Detect which cell encompasses the target text, then output its (X, Y) center coordinate. 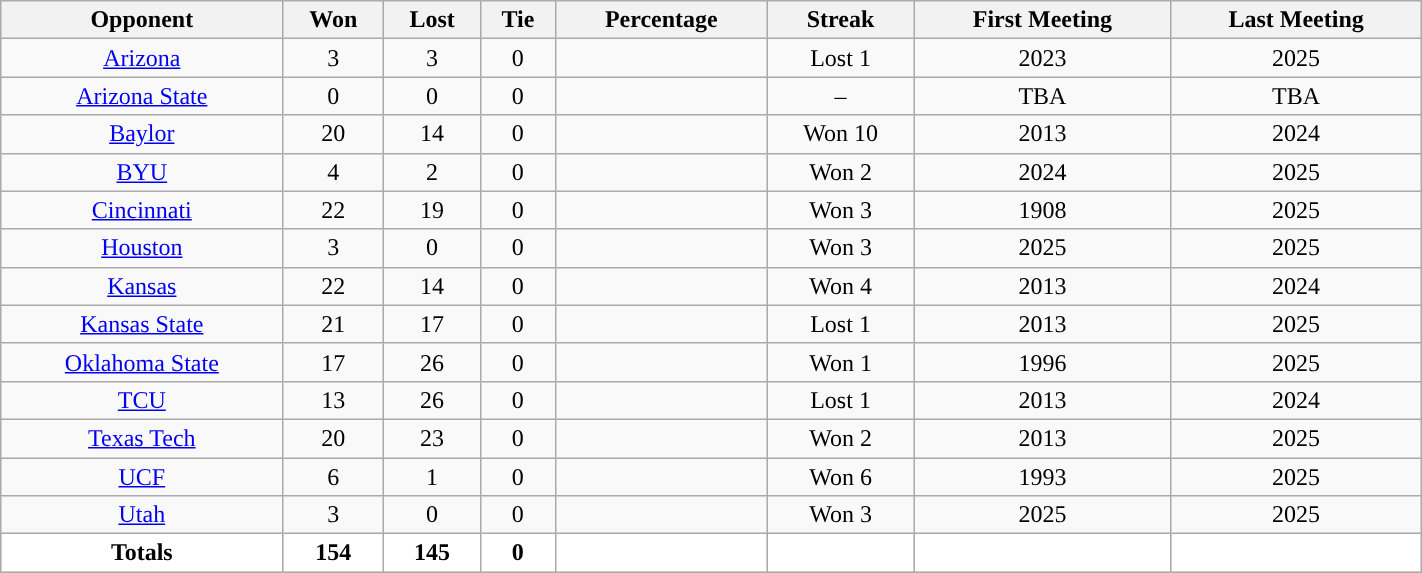
Streak (840, 20)
145 (432, 553)
Oklahoma State (142, 362)
Cincinnati (142, 210)
Baylor (142, 134)
13 (334, 400)
Totals (142, 553)
First Meeting (1042, 20)
Tie (518, 20)
Texas Tech (142, 438)
BYU (142, 172)
23 (432, 438)
Houston (142, 248)
Won (334, 20)
Kansas State (142, 324)
Lost (432, 20)
Utah (142, 515)
Kansas (142, 286)
21 (334, 324)
1993 (1042, 477)
1 (432, 477)
Won 10 (840, 134)
Arizona State (142, 96)
Won 1 (840, 362)
4 (334, 172)
Won 4 (840, 286)
1908 (1042, 210)
UCF (142, 477)
Opponent (142, 20)
19 (432, 210)
2 (432, 172)
Percentage (661, 20)
Last Meeting (1296, 20)
Arizona (142, 58)
Won 6 (840, 477)
– (840, 96)
154 (334, 553)
6 (334, 477)
2023 (1042, 58)
TCU (142, 400)
1996 (1042, 362)
